Pinpoint the cell where the given text exists, returning its [x, y] midpoint coordinate. 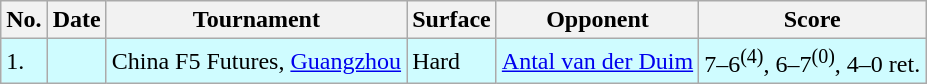
Hard [452, 62]
1. [24, 62]
China F5 Futures, Guangzhou [256, 62]
Score [812, 20]
7–6(4), 6–7(0), 4–0 ret. [812, 62]
Surface [452, 20]
Tournament [256, 20]
Antal van der Duim [597, 62]
Opponent [597, 20]
Date [76, 20]
No. [24, 20]
